Extract the [X, Y] coordinate from the center of the cell holding the provided text.  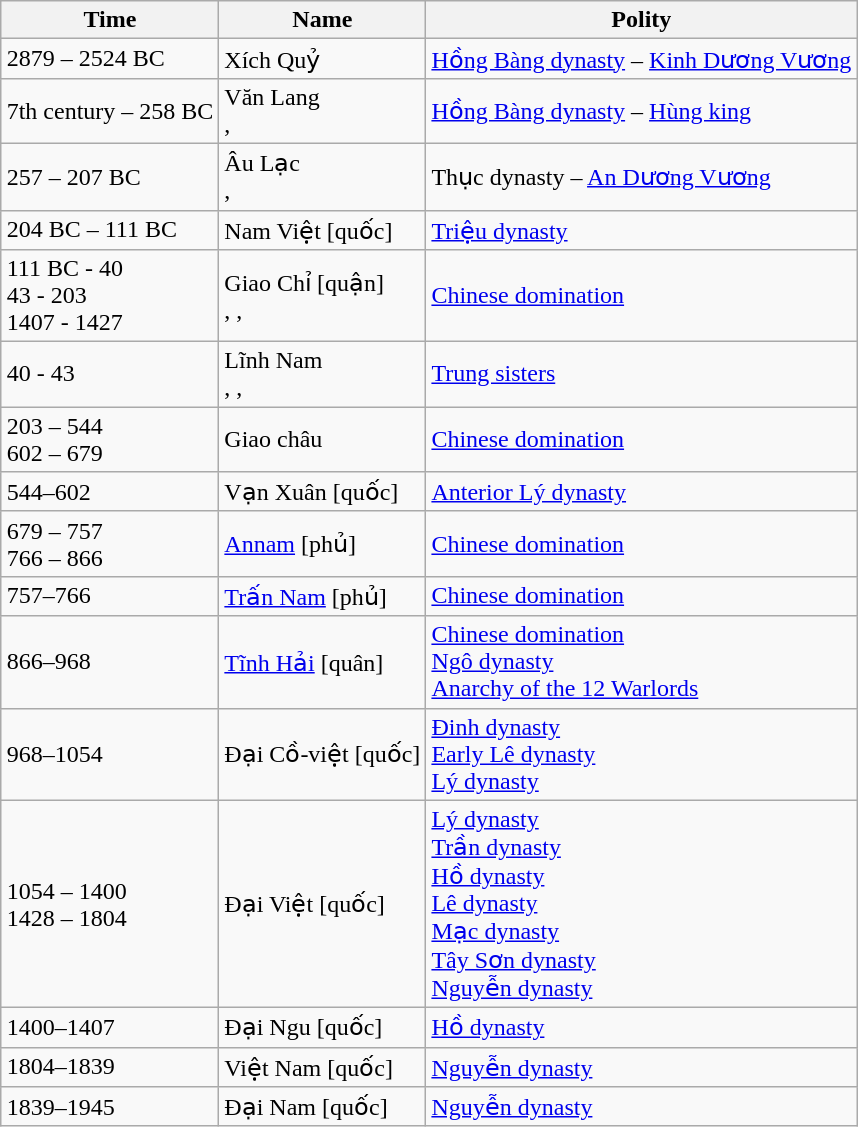
Trung sisters [642, 374]
Time [110, 20]
Hồng Bàng dynasty – Hùng king [642, 110]
111 BC - 4043 - 2031407 - 1427 [110, 296]
757–766 [110, 596]
1054 – 14001428 – 1804 [110, 904]
1839–1945 [110, 1107]
Xích Quỷ [322, 59]
Hồ dynasty [642, 1028]
1400–1407 [110, 1028]
Âu Lạc, [322, 176]
Nam Việt [quốc] [322, 230]
257 – 207 BC [110, 176]
Tĩnh Hải [quân] [322, 662]
866–968 [110, 662]
Đại Cồ-việt [quốc] [322, 754]
544–602 [110, 492]
Polity [642, 20]
Name [322, 20]
Hồng Bàng dynasty – Kinh Dương Vương [642, 59]
Trấn Nam [phủ] [322, 596]
Việt Nam [quốc] [322, 1067]
Thục dynasty – An Dương Vương [642, 176]
Đại Ngu [quốc] [322, 1028]
Giao châu [322, 440]
Vạn Xuân [quốc] [322, 492]
7th century – 258 BC [110, 110]
2879 – 2524 BC [110, 59]
Đinh dynastyEarly Lê dynastyLý dynasty [642, 754]
204 BC – 111 BC [110, 230]
Anterior Lý dynasty [642, 492]
Chinese dominationNgô dynastyAnarchy of the 12 Warlords [642, 662]
Lý dynastyTrần dynastyHồ dynastyLê dynastyMạc dynastyTây Sơn dynastyNguyễn dynasty [642, 904]
1804–1839 [110, 1067]
Annam [phủ] [322, 544]
40 - 43 [110, 374]
Giao Chỉ [quận], , [322, 296]
Lĩnh Nam, , [322, 374]
Văn Lang, [322, 110]
968–1054 [110, 754]
Đại Việt [quốc] [322, 904]
Triệu dynasty [642, 230]
Đại Nam [quốc] [322, 1107]
679 – 757766 – 866 [110, 544]
203 – 544602 – 679 [110, 440]
